Extract the [X, Y] coordinate from the center of the cell holding the provided text.  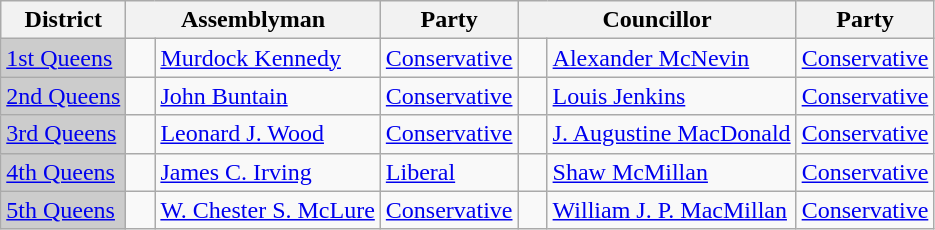
2nd Queens [64, 96]
W. Chester S. McLure [268, 210]
Murdock Kennedy [268, 58]
Leonard J. Wood [268, 134]
Shaw McMillan [672, 172]
District [64, 20]
John Buntain [268, 96]
5th Queens [64, 210]
Councillor [657, 20]
J. Augustine MacDonald [672, 134]
James C. Irving [268, 172]
4th Queens [64, 172]
William J. P. MacMillan [672, 210]
Louis Jenkins [672, 96]
3rd Queens [64, 134]
1st Queens [64, 58]
Assemblyman [254, 20]
Liberal [449, 172]
Alexander McNevin [672, 58]
